Search for the cell housing the specified text and yield its (x, y) center coordinate. 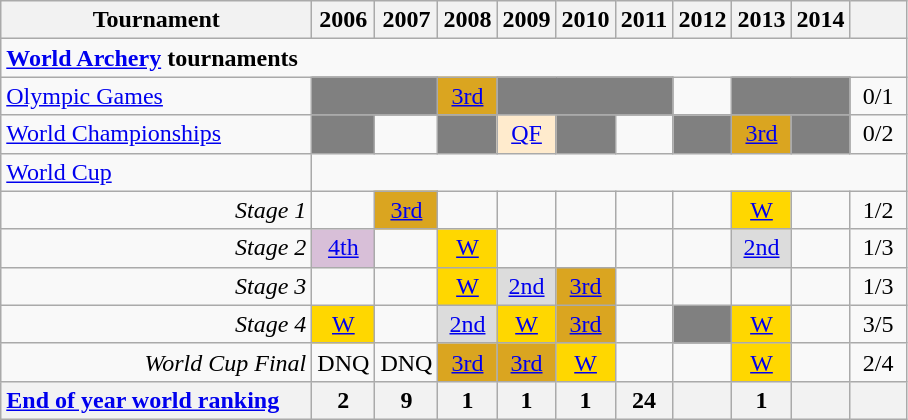
2008 (468, 20)
2009 (526, 20)
2/4 (878, 362)
2010 (586, 20)
Olympic Games (156, 96)
2012 (702, 20)
Stage 1 (156, 210)
2013 (762, 20)
2014 (820, 20)
2 (344, 400)
Stage 3 (156, 286)
9 (406, 400)
Stage 4 (156, 324)
End of year world ranking (156, 400)
2011 (644, 20)
World Archery tournaments (454, 58)
3/5 (878, 324)
World Cup Final (156, 362)
Tournament (156, 20)
0/2 (878, 134)
World Cup (156, 172)
2007 (406, 20)
Stage 2 (156, 248)
0/1 (878, 96)
4th (344, 248)
24 (644, 400)
QF (526, 134)
World Championships (156, 134)
2006 (344, 20)
1/2 (878, 210)
